Pinpoint the cell where the given text exists, returning its (X, Y) midpoint coordinate. 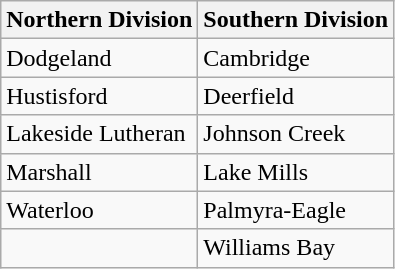
Northern Division (100, 20)
Waterloo (100, 210)
Palmyra-Eagle (296, 210)
Hustisford (100, 96)
Cambridge (296, 58)
Lakeside Lutheran (100, 134)
Johnson Creek (296, 134)
Lake Mills (296, 172)
Southern Division (296, 20)
Marshall (100, 172)
Williams Bay (296, 248)
Dodgeland (100, 58)
Deerfield (296, 96)
